Locate the cell with the specified text and output its [x, y] center coordinate. 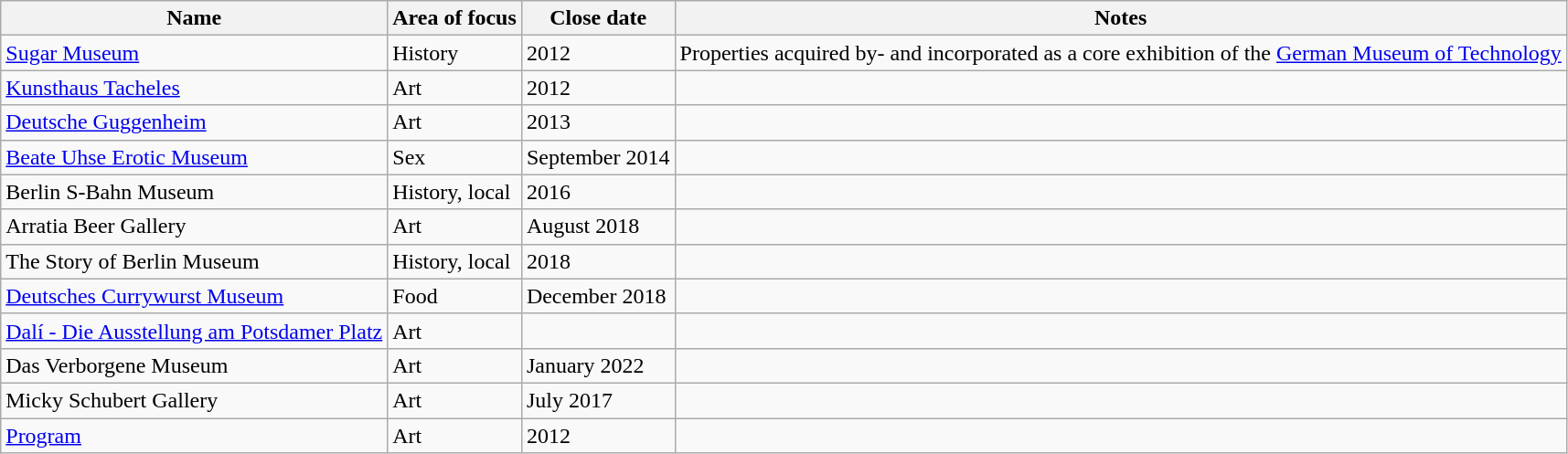
Dalí - Die Ausstellung am Potsdamer Platz [194, 331]
History [455, 53]
Food [455, 296]
Beate Uhse Erotic Museum [194, 157]
Arratia Beer Gallery [194, 227]
Micky Schubert Gallery [194, 400]
2016 [598, 192]
January 2022 [598, 365]
Name [194, 18]
Kunsthaus Tacheles [194, 88]
Program [194, 436]
Sex [455, 157]
Close date [598, 18]
2018 [598, 261]
September 2014 [598, 157]
December 2018 [598, 296]
Notes [1121, 18]
Das Verborgene Museum [194, 365]
Deutsches Currywurst Museum [194, 296]
Area of focus [455, 18]
Deutsche Guggenheim [194, 122]
July 2017 [598, 400]
Berlin S-Bahn Museum [194, 192]
The Story of Berlin Museum [194, 261]
August 2018 [598, 227]
2013 [598, 122]
Properties acquired by- and incorporated as a core exhibition of the German Museum of Technology [1121, 53]
Sugar Museum [194, 53]
